Search for the cell housing the specified text and yield its [x, y] center coordinate. 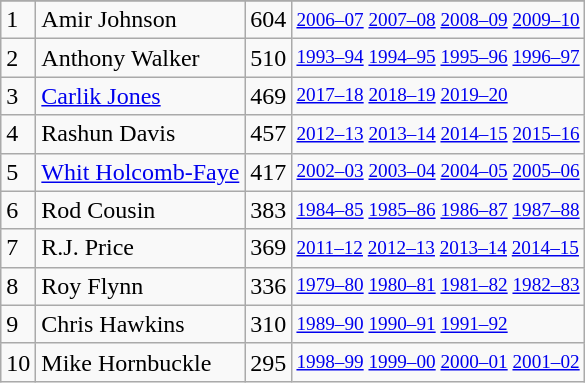
Rashun Davis [140, 134]
Roy Flynn [140, 286]
R.J. Price [140, 248]
1 [18, 20]
2012–13 2013–14 2014–15 2015–16 [438, 134]
1993–94 1994–95 1995–96 1996–97 [438, 58]
2 [18, 58]
Amir Johnson [140, 20]
2011–12 2012–13 2013–14 2014–15 [438, 248]
1998–99 1999–00 2000–01 2001–02 [438, 362]
2002–03 2003–04 2004–05 2005–06 [438, 172]
Chris Hawkins [140, 324]
5 [18, 172]
4 [18, 134]
2006–07 2007–08 2008–09 2009–10 [438, 20]
2017–18 2018–19 2019–20 [438, 96]
Whit Holcomb-Faye [140, 172]
7 [18, 248]
Carlik Jones [140, 96]
510 [268, 58]
369 [268, 248]
336 [268, 286]
3 [18, 96]
604 [268, 20]
417 [268, 172]
295 [268, 362]
310 [268, 324]
8 [18, 286]
Rod Cousin [140, 210]
457 [268, 134]
6 [18, 210]
469 [268, 96]
1979–80 1980–81 1981–82 1982–83 [438, 286]
1989–90 1990–91 1991–92 [438, 324]
Mike Hornbuckle [140, 362]
9 [18, 324]
1984–85 1985–86 1986–87 1987–88 [438, 210]
10 [18, 362]
383 [268, 210]
Anthony Walker [140, 58]
